Return the (x, y) coordinate for the center point of the cell that contains the specified text.  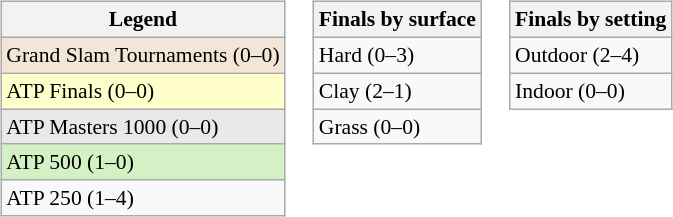
Legend (142, 20)
Finals by surface (398, 20)
Indoor (0–0) (590, 91)
Finals by setting (590, 20)
ATP 500 (1–0) (142, 162)
ATP 250 (1–4) (142, 198)
Hard (0–3) (398, 55)
ATP Finals (0–0) (142, 91)
Outdoor (2–4) (590, 55)
Grass (0–0) (398, 127)
Clay (2–1) (398, 91)
ATP Masters 1000 (0–0) (142, 127)
Grand Slam Tournaments (0–0) (142, 55)
